Determine the (x, y) coordinate at the center of the cell enclosing the given text.  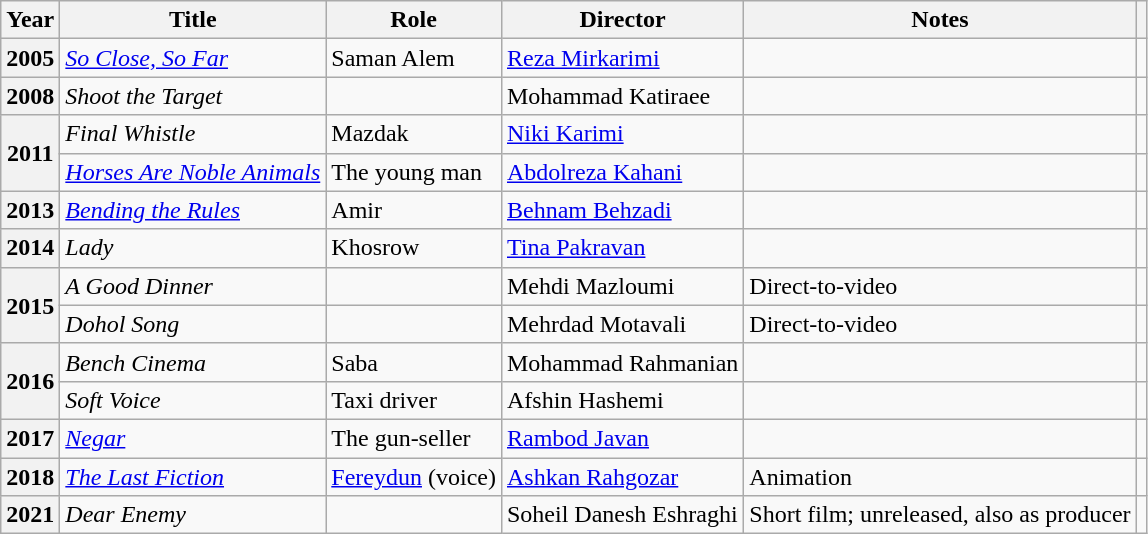
Notes (940, 20)
Year (30, 20)
A Good Dinner (193, 286)
Director (622, 20)
So Close, So Far (193, 58)
Tina Pakravan (622, 248)
The Last Fiction (193, 477)
Role (414, 20)
Amir (414, 210)
Dohol Song (193, 324)
2016 (30, 381)
Saba (414, 362)
Negar (193, 438)
Saman Alem (414, 58)
Taxi driver (414, 400)
2005 (30, 58)
Mehrdad Motavali (622, 324)
Behnam Behzadi (622, 210)
Rambod Javan (622, 438)
Dear Enemy (193, 515)
Lady (193, 248)
Ashkan Rahgozar (622, 477)
2021 (30, 515)
Short film; unreleased, also as producer (940, 515)
Abdolreza Kahani (622, 172)
Niki Karimi (622, 134)
Mohammad Katiraee (622, 96)
Bench Cinema (193, 362)
Fereydun (voice) (414, 477)
2008 (30, 96)
Animation (940, 477)
2015 (30, 305)
The young man (414, 172)
Mazdak (414, 134)
2011 (30, 153)
Reza Mirkarimi (622, 58)
Khosrow (414, 248)
2017 (30, 438)
Mohammad Rahmanian (622, 362)
Soft Voice (193, 400)
Soheil Danesh Eshraghi (622, 515)
Title (193, 20)
Afshin Hashemi (622, 400)
Mehdi Mazloumi (622, 286)
2018 (30, 477)
Horses Are Noble Animals (193, 172)
2013 (30, 210)
Final Whistle (193, 134)
Bending the Rules (193, 210)
2014 (30, 248)
Shoot the Target (193, 96)
The gun-seller (414, 438)
